Provide the [x, y] coordinate of the cell's center where the given text is located.  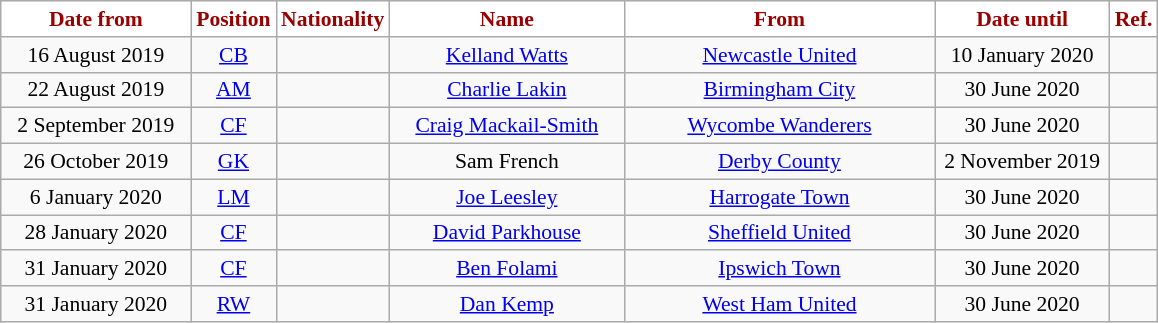
16 August 2019 [96, 55]
28 January 2020 [96, 233]
From [779, 19]
Wycombe Wanderers [779, 126]
Sheffield United [779, 233]
David Parkhouse [506, 233]
LM [234, 197]
AM [234, 90]
Dan Kemp [506, 304]
6 January 2020 [96, 197]
CB [234, 55]
Ipswich Town [779, 269]
Birmingham City [779, 90]
Craig Mackail-Smith [506, 126]
Sam French [506, 162]
Charlie Lakin [506, 90]
Kelland Watts [506, 55]
2 September 2019 [96, 126]
22 August 2019 [96, 90]
GK [234, 162]
2 November 2019 [1022, 162]
10 January 2020 [1022, 55]
Date from [96, 19]
Joe Leesley [506, 197]
Newcastle United [779, 55]
West Ham United [779, 304]
Nationality [332, 19]
Name [506, 19]
Position [234, 19]
Ref. [1134, 19]
Ben Folami [506, 269]
RW [234, 304]
Harrogate Town [779, 197]
26 October 2019 [96, 162]
Date until [1022, 19]
Derby County [779, 162]
